From the cell containing the given text, extract its center point as [x, y] coordinate. 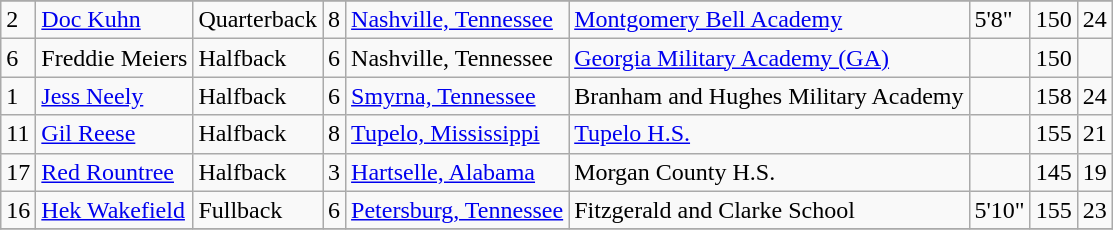
23 [1094, 210]
158 [1054, 96]
Hek Wakefield [114, 210]
3 [334, 172]
Georgia Military Academy (GA) [769, 58]
Branham and Hughes Military Academy [769, 96]
5'8" [1000, 20]
Quarterback [258, 20]
Fullback [258, 210]
Hartselle, Alabama [458, 172]
1 [18, 96]
Smyrna, Tennessee [458, 96]
145 [1054, 172]
19 [1094, 172]
Jess Neely [114, 96]
Morgan County H.S. [769, 172]
Petersburg, Tennessee [458, 210]
17 [18, 172]
Montgomery Bell Academy [769, 20]
Freddie Meiers [114, 58]
21 [1094, 134]
Fitzgerald and Clarke School [769, 210]
5'10" [1000, 210]
Gil Reese [114, 134]
Doc Kuhn [114, 20]
Tupelo H.S. [769, 134]
Red Rountree [114, 172]
16 [18, 210]
Tupelo, Mississippi [458, 134]
11 [18, 134]
2 [18, 20]
